Capture the cell that displays the provided text and extract its [x, y] central coordinate. 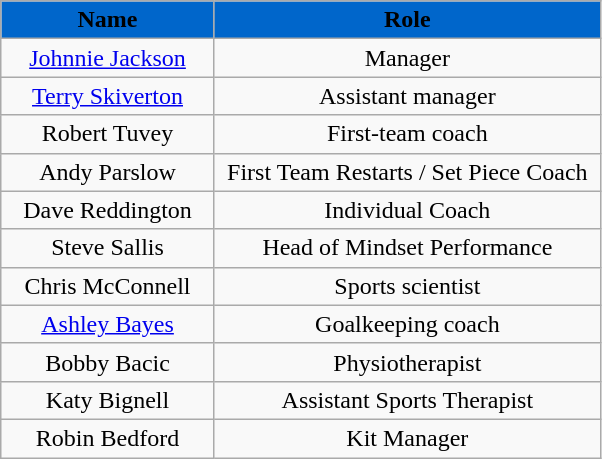
Head of Mindset Performance [407, 248]
Johnnie Jackson [108, 58]
Goalkeeping coach [407, 324]
Terry Skiverton [108, 96]
Dave Reddington [108, 210]
First-team coach [407, 134]
Ashley Bayes [108, 324]
Katy Bignell [108, 400]
Chris McConnell [108, 286]
Robert Tuvey [108, 134]
Assistant Sports Therapist [407, 400]
Kit Manager [407, 438]
Role [407, 20]
Robin Bedford [108, 438]
Assistant manager [407, 96]
Individual Coach [407, 210]
Physiotherapist [407, 362]
Andy Parslow [108, 172]
Bobby Bacic [108, 362]
First Team Restarts / Set Piece Coach [407, 172]
Sports scientist [407, 286]
Steve Sallis [108, 248]
Name [108, 20]
Manager [407, 58]
